Determine the (X, Y) coordinate at the center of the cell enclosing the given text.  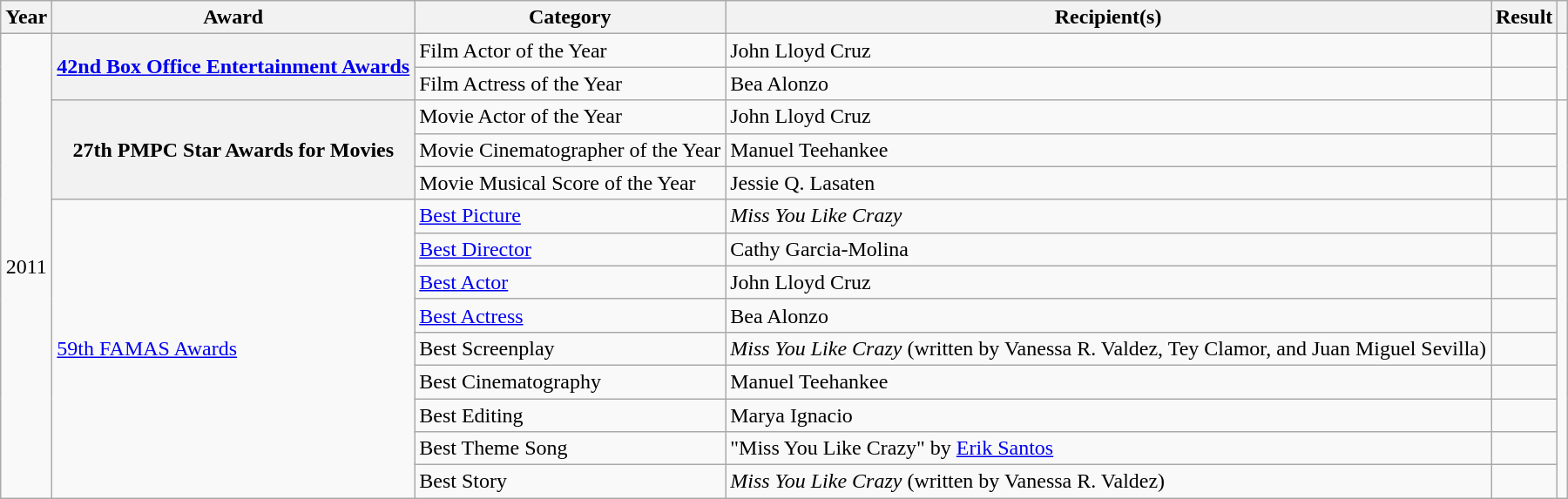
Recipient(s) (1108, 17)
Best Story (570, 482)
Film Actress of the Year (570, 84)
Category (570, 17)
Best Cinematography (570, 381)
Result (1524, 17)
Movie Actor of the Year (570, 117)
"Miss You Like Crazy" by Erik Santos (1108, 448)
Award (233, 17)
2011 (26, 266)
27th PMPC Star Awards for Movies (233, 150)
Jessie Q. Lasaten (1108, 183)
Movie Cinematographer of the Year (570, 150)
Best Picture (570, 216)
Best Theme Song (570, 448)
Marya Ignacio (1108, 415)
Best Actor (570, 282)
59th FAMAS Awards (233, 348)
Miss You Like Crazy (1108, 216)
Miss You Like Crazy (written by Vanessa R. Valdez) (1108, 482)
Film Actor of the Year (570, 51)
Miss You Like Crazy (written by Vanessa R. Valdez, Tey Clamor, and Juan Miguel Sevilla) (1108, 348)
Best Screenplay (570, 348)
Cathy Garcia-Molina (1108, 249)
42nd Box Office Entertainment Awards (233, 67)
Movie Musical Score of the Year (570, 183)
Best Director (570, 249)
Best Editing (570, 415)
Best Actress (570, 315)
Year (26, 17)
